Scan for the cell matching the given text and deliver its (X, Y) coordinate at center. 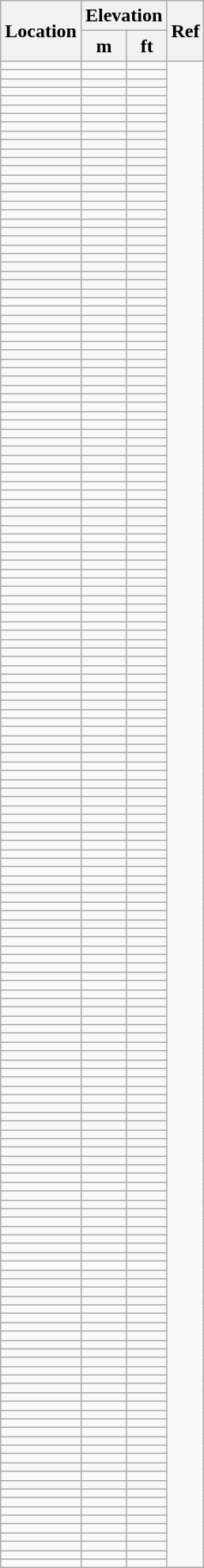
ft (146, 46)
Ref (185, 31)
Elevation (123, 16)
Location (41, 31)
m (104, 46)
